Detect which cell encompasses the target text, then output its [x, y] center coordinate. 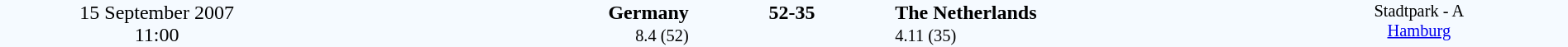
8.4 (52) [501, 36]
Stadtpark - A Hamburg [1419, 23]
Germany [501, 12]
52-35 [791, 12]
15 September 200711:00 [157, 23]
The Netherlands [1082, 12]
4.11 (35) [1082, 36]
